Determine the [X, Y] coordinate at the center of the cell enclosing the given text.  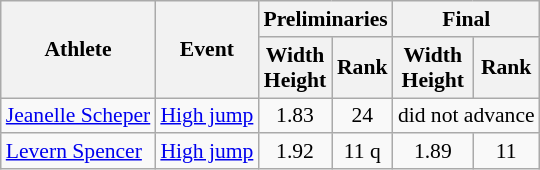
11 q [362, 152]
Event [206, 50]
24 [362, 116]
Preliminaries [325, 19]
Jeanelle Scheper [78, 116]
Levern Spencer [78, 152]
Final [466, 19]
1.92 [294, 152]
1.83 [294, 116]
11 [506, 152]
did not advance [466, 116]
1.89 [433, 152]
Athlete [78, 50]
